Output the (x, y) coordinate of the center of the cell containing the given text.  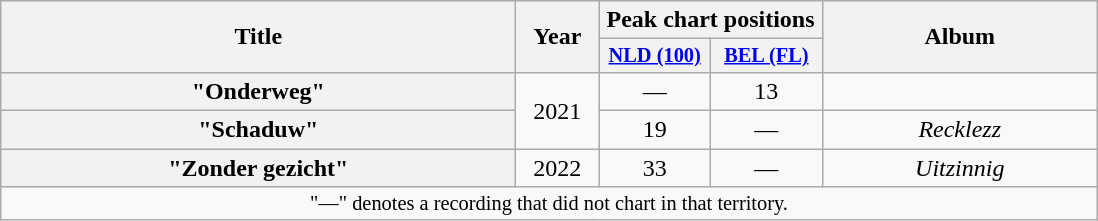
19 (655, 130)
NLD (100) (655, 56)
"Zonder gezicht" (258, 168)
2022 (558, 168)
BEL (FL) (767, 56)
Album (960, 37)
13 (767, 91)
"Onderweg" (258, 91)
Year (558, 37)
Peak chart positions (710, 20)
Title (258, 37)
33 (655, 168)
2021 (558, 110)
"Schaduw" (258, 130)
Recklezz (960, 130)
"—" denotes a recording that did not chart in that territory. (549, 204)
Uitzinnig (960, 168)
